Detect which cell encompasses the target text, then output its [X, Y] center coordinate. 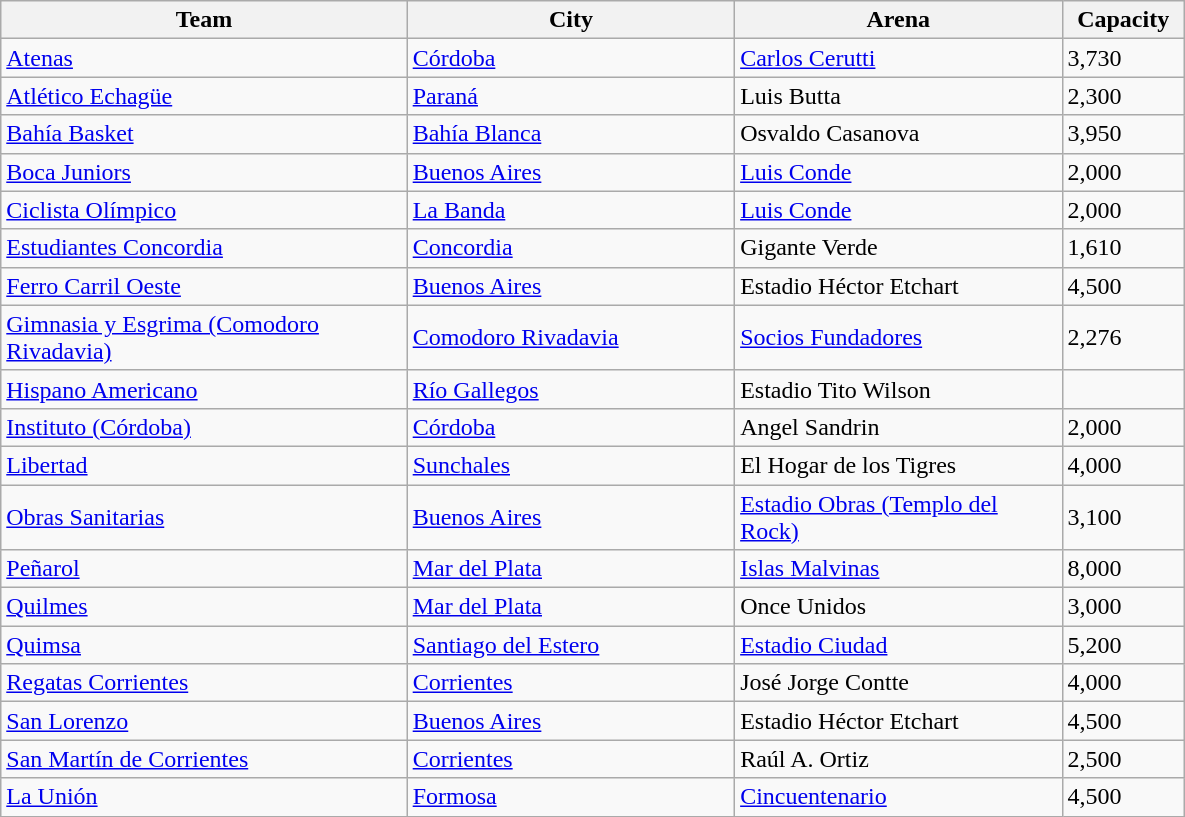
El Hogar de los Tigres [898, 465]
Quimsa [204, 645]
2,500 [1123, 759]
Estadio Ciudad [898, 645]
5,200 [1123, 645]
Paraná [570, 96]
Ciclista Olímpico [204, 210]
La Banda [570, 210]
Santiago del Estero [570, 645]
Team [204, 20]
2,300 [1123, 96]
City [570, 20]
Estadio Obras (Templo del Rock) [898, 516]
3,100 [1123, 516]
Cincuentenario [898, 797]
San Martín de Corrientes [204, 759]
Sunchales [570, 465]
Luis Butta [898, 96]
San Lorenzo [204, 721]
José Jorge Contte [898, 683]
Carlos Cerutti [898, 58]
Concordia [570, 248]
Instituto (Córdoba) [204, 427]
Quilmes [204, 607]
Libertad [204, 465]
Boca Juniors [204, 172]
Peñarol [204, 569]
3,000 [1123, 607]
Once Unidos [898, 607]
Comodoro Rivadavia [570, 338]
8,000 [1123, 569]
Osvaldo Casanova [898, 134]
3,730 [1123, 58]
1,610 [1123, 248]
2,276 [1123, 338]
Islas Malvinas [898, 569]
Bahía Basket [204, 134]
Arena [898, 20]
Atenas [204, 58]
Ferro Carril Oeste [204, 286]
3,950 [1123, 134]
Gigante Verde [898, 248]
Capacity [1123, 20]
Raúl A. Ortiz [898, 759]
La Unión [204, 797]
Angel Sandrin [898, 427]
Gimnasia y Esgrima (Comodoro Rivadavia) [204, 338]
Río Gallegos [570, 389]
Bahía Blanca [570, 134]
Formosa [570, 797]
Regatas Corrientes [204, 683]
Atlético Echagüe [204, 96]
Hispano Americano [204, 389]
Socios Fundadores [898, 338]
Estudiantes Concordia [204, 248]
Obras Sanitarias [204, 516]
Estadio Tito Wilson [898, 389]
